For the text-containing cell, return its midpoint in (X, Y) coordinate format. 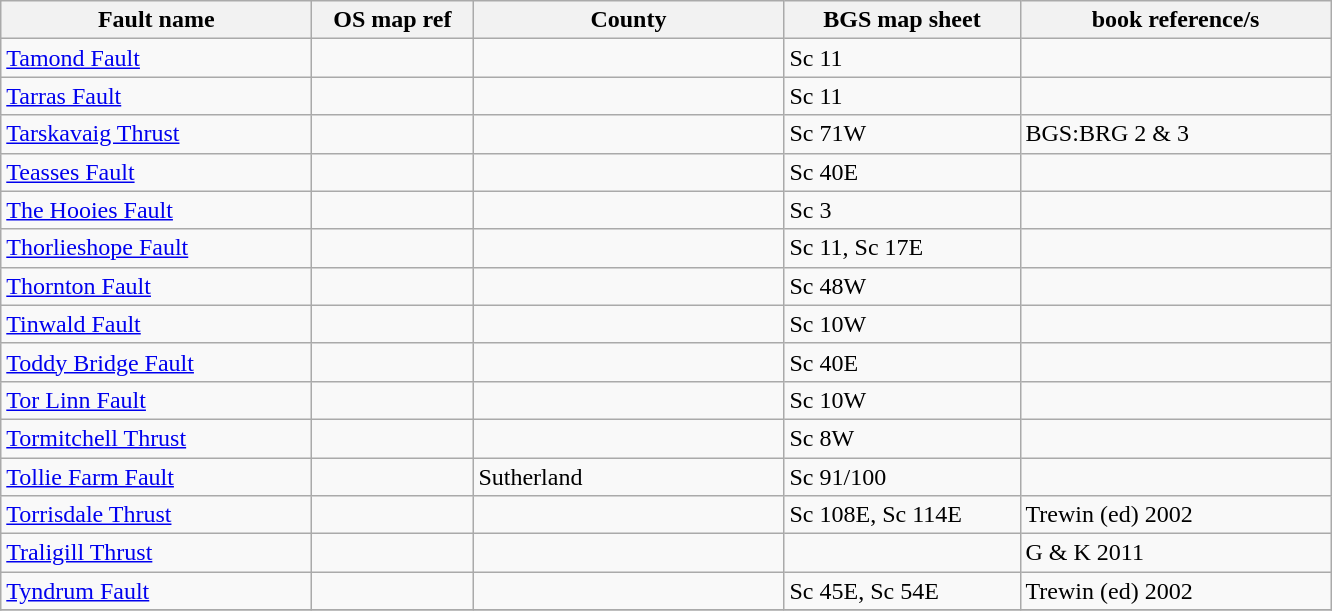
G & K 2011 (1176, 553)
Sc 8W (902, 438)
Tamond Fault (156, 58)
Traligill Thrust (156, 553)
Tarras Fault (156, 96)
BGS map sheet (902, 20)
Tyndrum Fault (156, 591)
The Hooies Fault (156, 210)
County (628, 20)
OS map ref (392, 20)
Thorlieshope Fault (156, 248)
Tinwald Fault (156, 324)
Sc 91/100 (902, 477)
Toddy Bridge Fault (156, 362)
Fault name (156, 20)
Sc 11, Sc 17E (902, 248)
book reference/s (1176, 20)
Tormitchell Thrust (156, 438)
Sc 71W (902, 134)
Sc 48W (902, 286)
Tollie Farm Fault (156, 477)
Sc 3 (902, 210)
Sutherland (628, 477)
BGS:BRG 2 & 3 (1176, 134)
Thornton Fault (156, 286)
Sc 45E, Sc 54E (902, 591)
Torrisdale Thrust (156, 515)
Tor Linn Fault (156, 400)
Tarskavaig Thrust (156, 134)
Teasses Fault (156, 172)
Sc 108E, Sc 114E (902, 515)
